Scan for the cell matching the given text and deliver its [X, Y] coordinate at center. 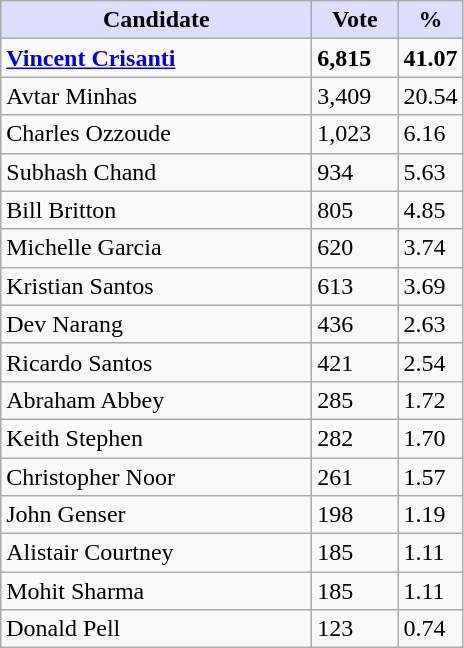
20.54 [430, 96]
Abraham Abbey [156, 400]
123 [355, 629]
Dev Narang [156, 324]
John Genser [156, 515]
Bill Britton [156, 210]
Kristian Santos [156, 286]
6.16 [430, 134]
Avtar Minhas [156, 96]
1,023 [355, 134]
613 [355, 286]
% [430, 20]
Mohit Sharma [156, 591]
Vincent Crisanti [156, 58]
421 [355, 362]
261 [355, 477]
Christopher Noor [156, 477]
1.57 [430, 477]
1.72 [430, 400]
436 [355, 324]
3.74 [430, 248]
Subhash Chand [156, 172]
41.07 [430, 58]
0.74 [430, 629]
620 [355, 248]
934 [355, 172]
198 [355, 515]
Charles Ozzoude [156, 134]
Ricardo Santos [156, 362]
1.19 [430, 515]
805 [355, 210]
Alistair Courtney [156, 553]
5.63 [430, 172]
Michelle Garcia [156, 248]
282 [355, 438]
2.54 [430, 362]
3.69 [430, 286]
Vote [355, 20]
2.63 [430, 324]
6,815 [355, 58]
Candidate [156, 20]
Keith Stephen [156, 438]
1.70 [430, 438]
Donald Pell [156, 629]
3,409 [355, 96]
4.85 [430, 210]
285 [355, 400]
